Return (x, y) of the center of cell containing provided text 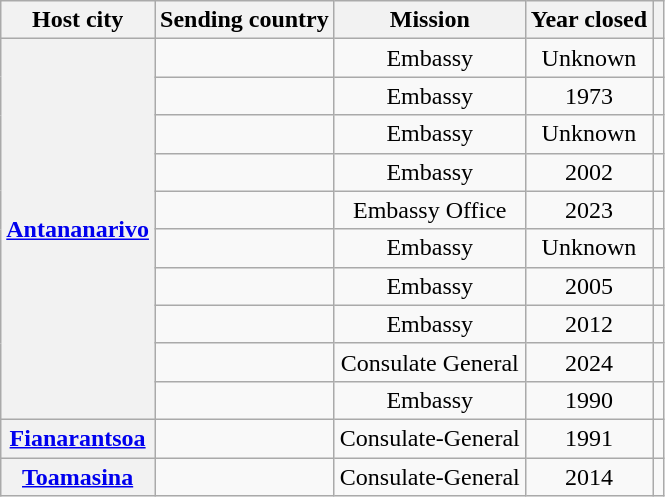
1973 (588, 96)
Fianarantsoa (78, 438)
2024 (588, 362)
2002 (588, 172)
Sending country (244, 20)
2023 (588, 210)
Embassy Office (430, 210)
Consulate General (430, 362)
Antananarivo (78, 230)
2005 (588, 286)
Toamasina (78, 477)
1990 (588, 400)
2012 (588, 324)
1991 (588, 438)
Mission (430, 20)
Host city (78, 20)
2014 (588, 477)
Year closed (588, 20)
